Output the (X, Y) coordinate of the center of the cell containing the given text.  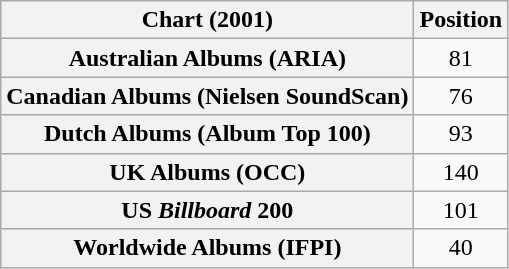
Australian Albums (ARIA) (208, 58)
US Billboard 200 (208, 210)
Canadian Albums (Nielsen SoundScan) (208, 96)
Position (461, 20)
101 (461, 210)
Chart (2001) (208, 20)
UK Albums (OCC) (208, 172)
Dutch Albums (Album Top 100) (208, 134)
40 (461, 248)
76 (461, 96)
Worldwide Albums (IFPI) (208, 248)
81 (461, 58)
140 (461, 172)
93 (461, 134)
